Determine the [x, y] coordinate at the center of the cell enclosing the given text.  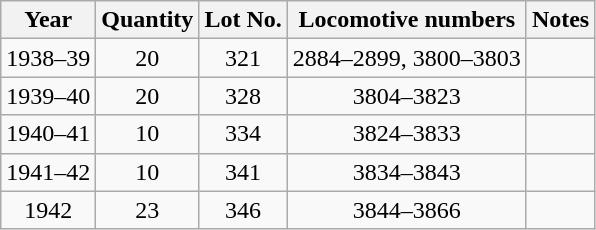
1942 [48, 210]
1941–42 [48, 172]
23 [148, 210]
341 [243, 172]
3804–3823 [406, 96]
328 [243, 96]
334 [243, 134]
Locomotive numbers [406, 20]
3844–3866 [406, 210]
2884–2899, 3800–3803 [406, 58]
Notes [560, 20]
1940–41 [48, 134]
3824–3833 [406, 134]
346 [243, 210]
3834–3843 [406, 172]
Lot No. [243, 20]
Year [48, 20]
321 [243, 58]
1938–39 [48, 58]
Quantity [148, 20]
1939–40 [48, 96]
